Find where the given text appears and provide that cell's center as (X, Y) coordinate. 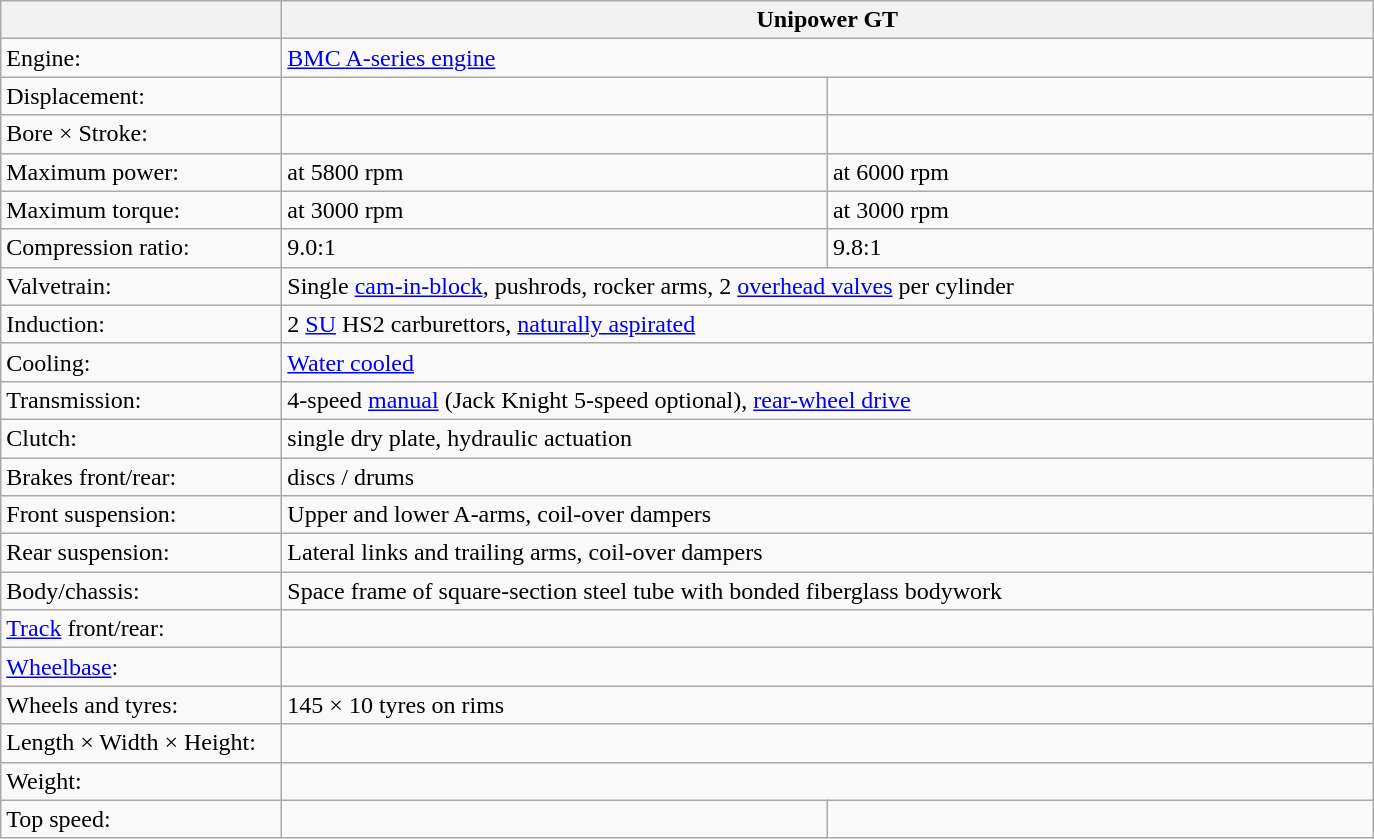
Induction: (142, 324)
Maximum power: (142, 172)
145 × 10 tyres on rims (828, 705)
discs / drums (828, 477)
Body/chassis: (142, 591)
Wheelbase: (142, 667)
9.0:1 (555, 248)
9.8:1 (1100, 248)
Valvetrain: (142, 286)
Space frame of square-section steel tube with bonded fiberglass bodywork (828, 591)
Brakes front/rear: (142, 477)
Upper and lower A-arms, coil-over dampers (828, 515)
at 6000 rpm (1100, 172)
single dry plate, hydraulic actuation (828, 438)
Weight: (142, 781)
Cooling: (142, 362)
Lateral links and trailing arms, coil-over dampers (828, 553)
Length × Width × Height: (142, 743)
Track front/rear: (142, 629)
Unipower GT (828, 20)
Maximum torque: (142, 210)
4-speed manual (Jack Knight 5-speed optional), rear-wheel drive (828, 400)
BMC A-series engine (828, 58)
Single cam-in-block, pushrods, rocker arms, 2 overhead valves per cylinder (828, 286)
Transmission: (142, 400)
Bore × Stroke: (142, 134)
2 SU HS2 carburettors, naturally aspirated (828, 324)
Wheels and tyres: (142, 705)
Clutch: (142, 438)
Front suspension: (142, 515)
Displacement: (142, 96)
Water cooled (828, 362)
Rear suspension: (142, 553)
Engine: (142, 58)
Compression ratio: (142, 248)
Top speed: (142, 819)
at 5800 rpm (555, 172)
